Identify which cell holds the provided text, then report its (x, y) central coordinate. 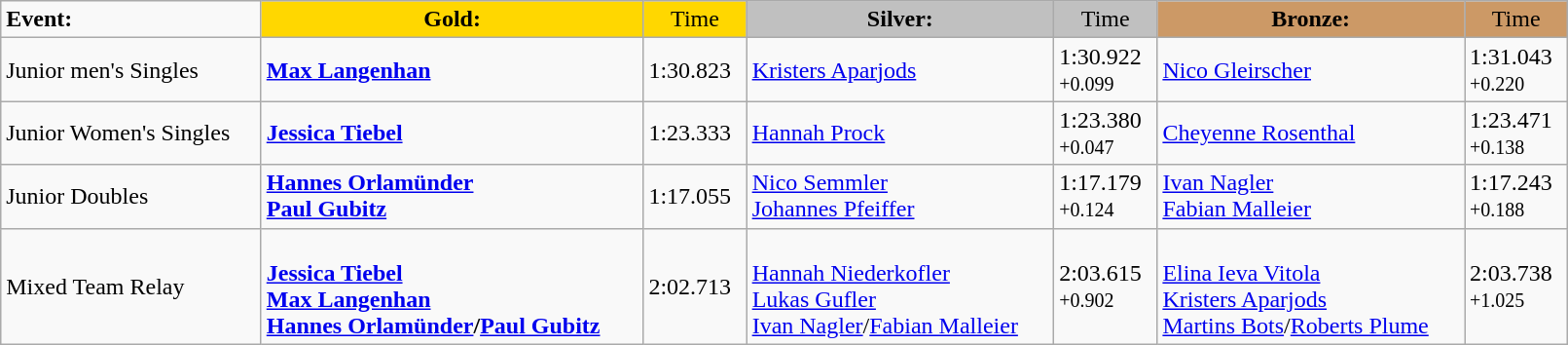
Bronze: (1311, 19)
2:03.738+1.025 (1516, 287)
1:17.243+0.188 (1516, 197)
Cheyenne Rosenthal (1311, 133)
Jessica Tiebel (452, 133)
Junior Women's Singles (130, 133)
Mixed Team Relay (130, 287)
Junior Doubles (130, 197)
Kristers Aparjods (900, 70)
Silver: (900, 19)
1:30.922+0.099 (1106, 70)
Event: (130, 19)
1:31.043+0.220 (1516, 70)
2:03.615+0.902 (1106, 287)
1:23.471+0.138 (1516, 133)
1:30.823 (695, 70)
Jessica TiebelMax LangenhanHannes Orlamünder/Paul Gubitz (452, 287)
Junior men's Singles (130, 70)
Elina Ieva VitolaKristers AparjodsMartins Bots/Roberts Plume (1311, 287)
1:17.055 (695, 197)
Ivan NaglerFabian Malleier (1311, 197)
Hannah Prock (900, 133)
2:02.713 (695, 287)
Nico Gleirscher (1311, 70)
Max Langenhan (452, 70)
Hannah NiederkoflerLukas GuflerIvan Nagler/Fabian Malleier (900, 287)
Gold: (452, 19)
1:23.333 (695, 133)
1:17.179+0.124 (1106, 197)
1:23.380+0.047 (1106, 133)
Hannes OrlamünderPaul Gubitz (452, 197)
Nico SemmlerJohannes Pfeiffer (900, 197)
